For the text-containing cell, return its midpoint in (x, y) coordinate format. 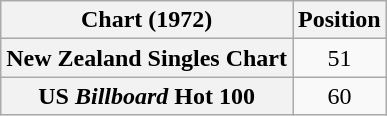
US Billboard Hot 100 (147, 96)
Chart (1972) (147, 20)
60 (339, 96)
51 (339, 58)
New Zealand Singles Chart (147, 58)
Position (339, 20)
